Detect which cell encompasses the target text, then output its (x, y) center coordinate. 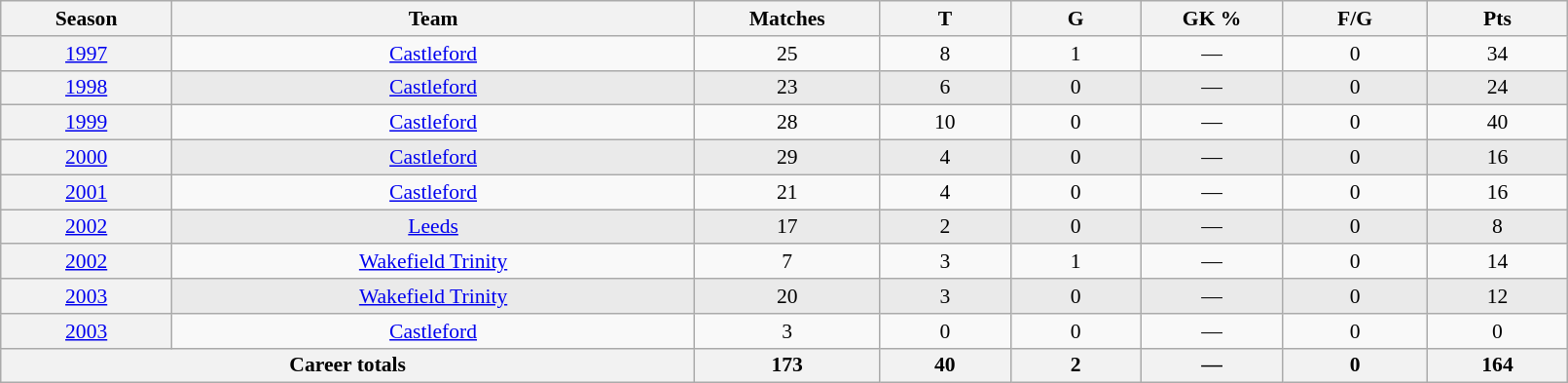
GK % (1212, 19)
6 (945, 88)
23 (787, 88)
T (945, 19)
1998 (87, 88)
Team (434, 19)
173 (787, 365)
Pts (1497, 19)
164 (1497, 365)
Leeds (434, 227)
28 (787, 123)
21 (787, 192)
7 (787, 262)
2000 (87, 158)
10 (945, 123)
14 (1497, 262)
12 (1497, 296)
1999 (87, 123)
25 (787, 54)
Season (87, 19)
F/G (1355, 19)
34 (1497, 54)
Career totals (348, 365)
20 (787, 296)
29 (787, 158)
Matches (787, 19)
1997 (87, 54)
2001 (87, 192)
G (1076, 19)
24 (1497, 88)
17 (787, 227)
